Locate the cell with the specified text and output its [X, Y] center coordinate. 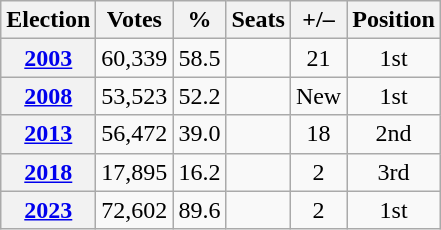
3rd [394, 172]
Election [48, 20]
2008 [48, 96]
21 [318, 58]
53,523 [134, 96]
% [200, 20]
New [318, 96]
2003 [48, 58]
18 [318, 134]
56,472 [134, 134]
39.0 [200, 134]
2023 [48, 210]
2018 [48, 172]
60,339 [134, 58]
+/– [318, 20]
Position [394, 20]
Seats [258, 20]
17,895 [134, 172]
Votes [134, 20]
72,602 [134, 210]
58.5 [200, 58]
52.2 [200, 96]
89.6 [200, 210]
16.2 [200, 172]
2nd [394, 134]
2013 [48, 134]
